Detect which cell encompasses the target text, then output its [X, Y] center coordinate. 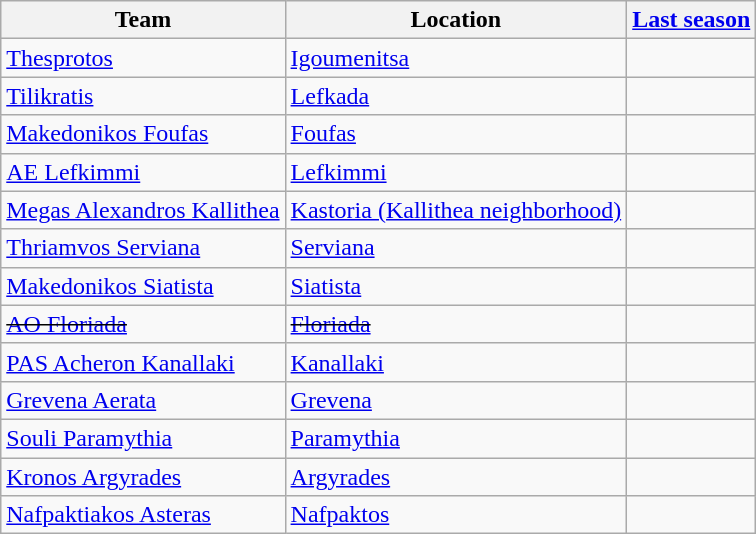
Lefkimmi [456, 172]
Lefkada [456, 96]
Last season [692, 20]
Thriamvos Serviana [143, 248]
PAS Acheron Kanallaki [143, 362]
Kronos Argyrades [143, 477]
Team [143, 20]
Kastoria (Kallithea neighborhood) [456, 210]
Tilikratis [143, 96]
Megas Alexandros Kallithea [143, 210]
Kanallaki [456, 362]
Floriada [456, 324]
Souli Paramythia [143, 438]
AE Lefkimmi [143, 172]
Argyrades [456, 477]
Makedonikos Foufas [143, 134]
Siatista [456, 286]
AO Floriada [143, 324]
Nafpaktos [456, 515]
Grevena Aerata [143, 400]
Makedonikos Siatista [143, 286]
Foufas [456, 134]
Thesprotos [143, 58]
Paramythia [456, 438]
Igoumenitsa [456, 58]
Grevena [456, 400]
Location [456, 20]
Nafpaktiakos Asteras [143, 515]
Serviana [456, 248]
